Detect which cell encompasses the target text, then output its (x, y) center coordinate. 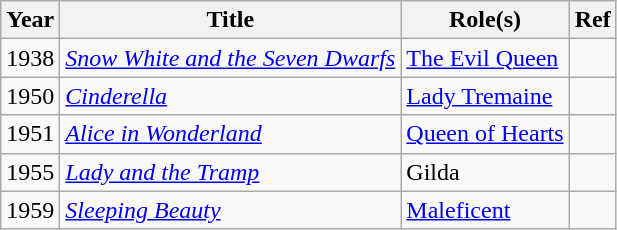
1938 (30, 58)
Maleficent (485, 210)
Lady Tremaine (485, 96)
1959 (30, 210)
Ref (592, 20)
Lady and the Tramp (230, 172)
Cinderella (230, 96)
1951 (30, 134)
The Evil Queen (485, 58)
1955 (30, 172)
Queen of Hearts (485, 134)
Snow White and the Seven Dwarfs (230, 58)
Role(s) (485, 20)
Title (230, 20)
Gilda (485, 172)
Sleeping Beauty (230, 210)
Alice in Wonderland (230, 134)
1950 (30, 96)
Year (30, 20)
